Output the [x, y] coordinate of the center of the cell containing the given text.  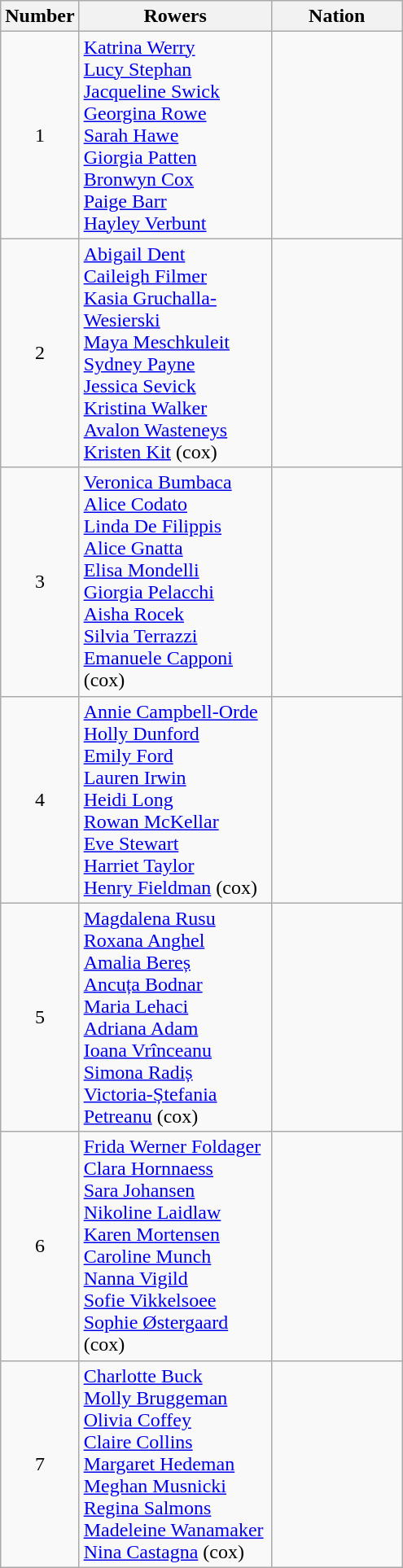
Nation [337, 16]
Frida Werner FoldagerClara HornnaessSara JohansenNikoline LaidlawKaren MortensenCaroline MunchNanna VigildSofie VikkelsoeeSophie Østergaard (cox) [175, 1246]
Number [40, 16]
Magdalena RusuRoxana AnghelAmalia BereșAncuța BodnarMaria LehaciAdriana AdamIoana VrînceanuSimona RadișVictoria-Ștefania Petreanu (cox) [175, 1018]
3 [40, 581]
2 [40, 353]
5 [40, 1018]
7 [40, 1464]
Abigail DentCaileigh FilmerKasia Gruchalla-WesierskiMaya MeschkuleitSydney PayneJessica SevickKristina WalkerAvalon WasteneysKristen Kit (cox) [175, 353]
6 [40, 1246]
4 [40, 799]
Veronica BumbacaAlice CodatoLinda De FilippisAlice GnattaElisa MondelliGiorgia PelacchiAisha RocekSilvia TerrazziEmanuele Capponi (cox) [175, 581]
1 [40, 135]
Annie Campbell-OrdeHolly DunfordEmily FordLauren IrwinHeidi LongRowan McKellarEve StewartHarriet TaylorHenry Fieldman (cox) [175, 799]
Rowers [175, 16]
Katrina WerryLucy StephanJacqueline SwickGeorgina RoweSarah HaweGiorgia PattenBronwyn CoxPaige BarrHayley Verbunt [175, 135]
Charlotte BuckMolly BruggemanOlivia CoffeyClaire CollinsMargaret HedemanMeghan MusnickiRegina SalmonsMadeleine WanamakerNina Castagna (cox) [175, 1464]
